Provide the (x, y) coordinate of the cell's center where the given text is located.  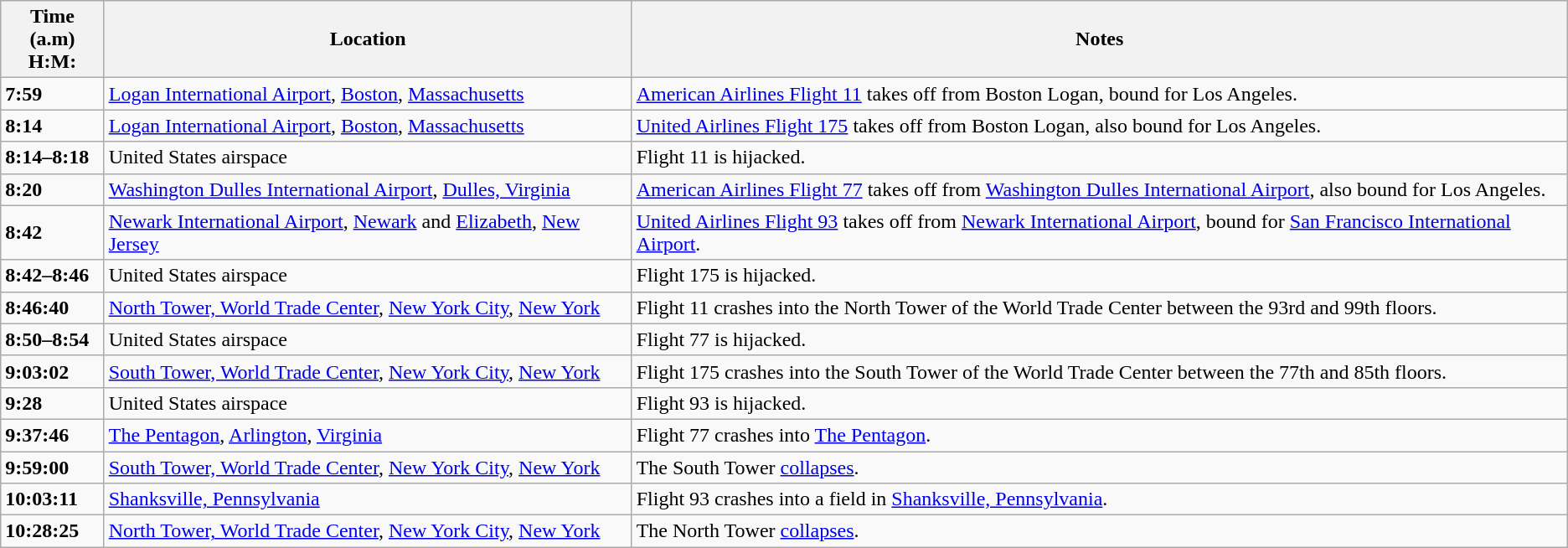
Flight 11 crashes into the North Tower of the World Trade Center between the 93rd and 99th floors. (1099, 308)
10:28:25 (52, 531)
10:03:11 (52, 499)
Flight 93 is hijacked. (1099, 403)
7:59 (52, 94)
9:28 (52, 403)
Newark International Airport, Newark and Elizabeth, New Jersey (368, 233)
Time (a.m)H:M: (52, 39)
8:42 (52, 233)
American Airlines Flight 77 takes off from Washington Dulles International Airport, also bound for Los Angeles. (1099, 189)
Flight 175 is hijacked. (1099, 276)
The North Tower collapses. (1099, 531)
8:42–8:46 (52, 276)
United Airlines Flight 175 takes off from Boston Logan, also bound for Los Angeles. (1099, 126)
Flight 175 crashes into the South Tower of the World Trade Center between the 77th and 85th floors. (1099, 371)
Shanksville, Pennsylvania (368, 499)
9:03:02 (52, 371)
Flight 77 is hijacked. (1099, 339)
8:46:40 (52, 308)
Washington Dulles International Airport, Dulles, Virginia (368, 189)
9:59:00 (52, 467)
8:14 (52, 126)
The Pentagon, Arlington, Virginia (368, 435)
8:50–8:54 (52, 339)
Flight 93 crashes into a field in Shanksville, Pennsylvania. (1099, 499)
9:37:46 (52, 435)
Notes (1099, 39)
8:20 (52, 189)
United Airlines Flight 93 takes off from Newark International Airport, bound for San Francisco International Airport. (1099, 233)
The South Tower collapses. (1099, 467)
8:14–8:18 (52, 158)
American Airlines Flight 11 takes off from Boston Logan, bound for Los Angeles. (1099, 94)
Location (368, 39)
Flight 11 is hijacked. (1099, 158)
Flight 77 crashes into The Pentagon. (1099, 435)
